Identify which cell holds the provided text, then report its (X, Y) central coordinate. 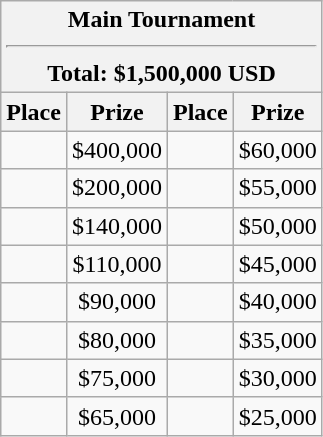
$110,000 (116, 264)
$55,000 (278, 188)
$200,000 (116, 188)
$65,000 (116, 416)
$400,000 (116, 150)
$45,000 (278, 264)
$140,000 (116, 226)
$30,000 (278, 378)
$75,000 (116, 378)
$40,000 (278, 302)
$60,000 (278, 150)
Main TournamentTotal: $1,500,000 USD (162, 47)
$90,000 (116, 302)
$50,000 (278, 226)
$80,000 (116, 340)
$35,000 (278, 340)
$25,000 (278, 416)
